From the cell containing the given text, extract its center point as [X, Y] coordinate. 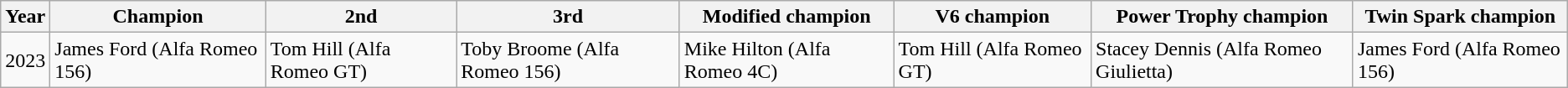
Mike Hilton (Alfa Romeo 4C) [787, 60]
Twin Spark champion [1460, 17]
Modified champion [787, 17]
Power Trophy champion [1223, 17]
V6 champion [992, 17]
Champion [157, 17]
Year [25, 17]
3rd [568, 17]
Toby Broome (Alfa Romeo 156) [568, 60]
2023 [25, 60]
Stacey Dennis (Alfa Romeo Giulietta) [1223, 60]
2nd [361, 17]
